Output the (x, y) coordinate of the center of the cell containing the given text.  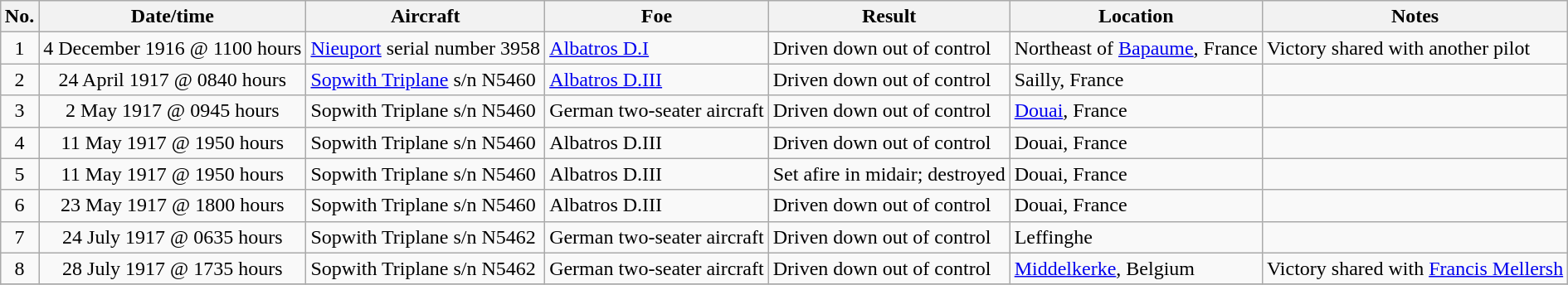
7 (19, 237)
3 (19, 111)
6 (19, 205)
4 December 1916 @ 1100 hours (173, 48)
2 (19, 80)
Albatros D.I (657, 48)
Aircraft (426, 17)
Result (889, 17)
28 July 1917 @ 1735 hours (173, 268)
Victory shared with Francis Mellersh (1415, 268)
Sailly, France (1136, 80)
Set afire in midair; destroyed (889, 174)
Middelkerke, Belgium (1136, 268)
Nieuport serial number 3958 (426, 48)
24 July 1917 @ 0635 hours (173, 237)
Leffinghe (1136, 237)
23 May 1917 @ 1800 hours (173, 205)
2 May 1917 @ 0945 hours (173, 111)
Foe (657, 17)
Date/time (173, 17)
24 April 1917 @ 0840 hours (173, 80)
1 (19, 48)
8 (19, 268)
Location (1136, 17)
No. (19, 17)
4 (19, 142)
5 (19, 174)
Northeast of Bapaume, France (1136, 48)
Notes (1415, 17)
Victory shared with another pilot (1415, 48)
